Return the [x, y] coordinate for the center point of the cell that contains the specified text.  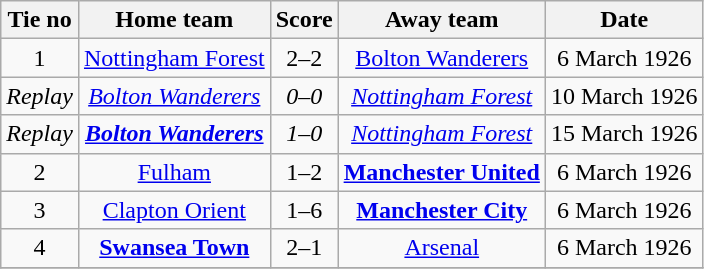
Tie no [40, 20]
15 March 1926 [624, 134]
Away team [442, 20]
Arsenal [442, 248]
2–2 [304, 58]
Date [624, 20]
10 March 1926 [624, 96]
2 [40, 172]
1–2 [304, 172]
2–1 [304, 248]
4 [40, 248]
3 [40, 210]
0–0 [304, 96]
Manchester City [442, 210]
Fulham [174, 172]
Manchester United [442, 172]
Clapton Orient [174, 210]
Home team [174, 20]
1–0 [304, 134]
1–6 [304, 210]
Swansea Town [174, 248]
1 [40, 58]
Score [304, 20]
